Identify which cell holds the provided text, then report its [X, Y] central coordinate. 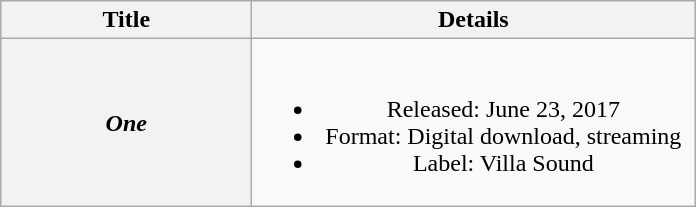
One [126, 122]
Details [474, 20]
Released: June 23, 2017Format: Digital download, streamingLabel: Villa Sound [474, 122]
Title [126, 20]
